Capture the cell that displays the provided text and extract its (x, y) central coordinate. 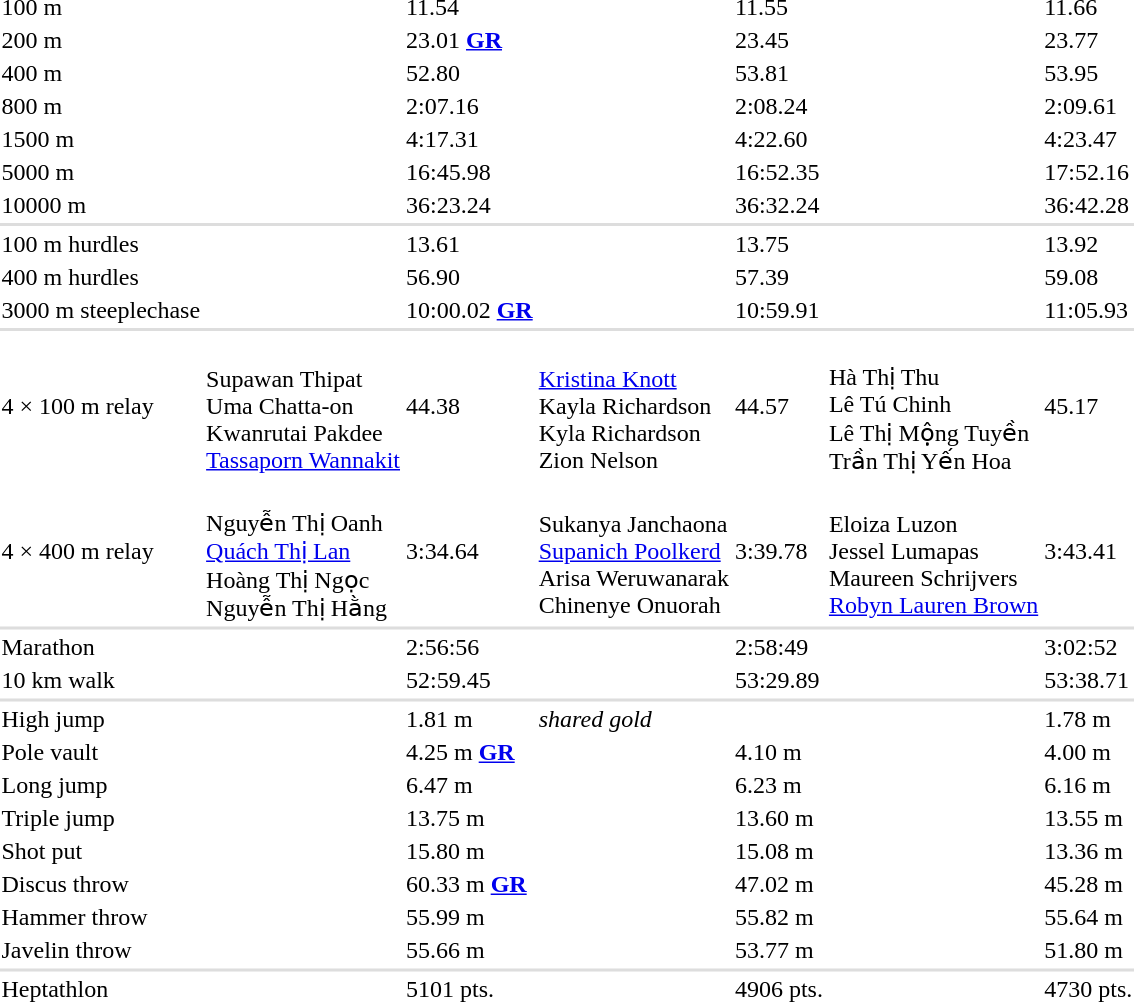
55.82 m (778, 917)
59.08 (1088, 277)
Hà Thị ThuLê Tú ChinhLê Thị Mộng TuyềnTrần Thị Yến Hoa (933, 405)
4:17.31 (470, 139)
100 m hurdles (101, 244)
2:58:49 (778, 647)
4 × 400 m relay (101, 552)
45.28 m (1088, 885)
6.23 m (778, 785)
4.00 m (1088, 753)
10000 m (101, 205)
Supawan ThipatUma Chatta-onKwanrutai PakdeeTassaporn Wannakit (304, 405)
4 × 100 m relay (101, 405)
15.80 m (470, 851)
3:43.41 (1088, 552)
53.77 m (778, 951)
200 m (101, 40)
10:00.02 GR (470, 310)
Shot put (101, 851)
17:52.16 (1088, 172)
400 m hurdles (101, 277)
23.01 GR (470, 40)
Pole vault (101, 753)
shared gold (634, 719)
53:38.71 (1088, 681)
16:52.35 (778, 172)
44.38 (470, 405)
4.25 m GR (470, 753)
52.80 (470, 73)
13.75 m (470, 819)
44.57 (778, 405)
11:05.93 (1088, 310)
13.75 (778, 244)
3000 m steeplechase (101, 310)
10 km walk (101, 681)
23.45 (778, 40)
55.64 m (1088, 917)
2:09.61 (1088, 106)
Kristina KnottKayla RichardsonKyla RichardsonZion Nelson (634, 405)
52:59.45 (470, 681)
4:22.60 (778, 139)
Hammer throw (101, 917)
15.08 m (778, 851)
3:39.78 (778, 552)
47.02 m (778, 885)
Sukanya JanchaonaSupanich PoolkerdArisa Weruwanarak Chinenye Onuorah (634, 552)
45.17 (1088, 405)
36:32.24 (778, 205)
10:59.91 (778, 310)
4:23.47 (1088, 139)
3:02:52 (1088, 647)
Nguyễn Thị OanhQuách Thị LanHoàng Thị NgọcNguyễn Thị Hằng (304, 552)
36:42.28 (1088, 205)
Triple jump (101, 819)
4.10 m (778, 753)
13.60 m (778, 819)
53.81 (778, 73)
800 m (101, 106)
23.77 (1088, 40)
60.33 m GR (470, 885)
2:08.24 (778, 106)
16:45.98 (470, 172)
1.81 m (470, 719)
1.78 m (1088, 719)
5000 m (101, 172)
53:29.89 (778, 681)
57.39 (778, 277)
1500 m (101, 139)
36:23.24 (470, 205)
13.92 (1088, 244)
6.47 m (470, 785)
2:07.16 (470, 106)
55.66 m (470, 951)
13.61 (470, 244)
6.16 m (1088, 785)
13.55 m (1088, 819)
53.95 (1088, 73)
51.80 m (1088, 951)
Marathon (101, 647)
High jump (101, 719)
400 m (101, 73)
55.99 m (470, 917)
56.90 (470, 277)
2:56:56 (470, 647)
3:34.64 (470, 552)
13.36 m (1088, 851)
Javelin throw (101, 951)
Discus throw (101, 885)
Eloiza LuzonJessel LumapasMaureen SchrijversRobyn Lauren Brown (933, 552)
Long jump (101, 785)
